Locate the cell with the specified text and output its (X, Y) center coordinate. 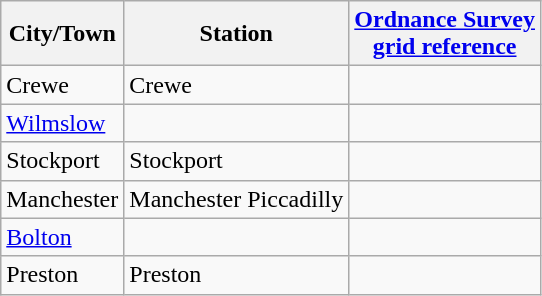
City/Town (62, 34)
Station (236, 34)
Manchester (62, 199)
Ordnance Surveygrid reference (445, 34)
Manchester Piccadilly (236, 199)
Wilmslow (62, 123)
Bolton (62, 237)
